Pinpoint the cell where the given text exists, returning its [x, y] midpoint coordinate. 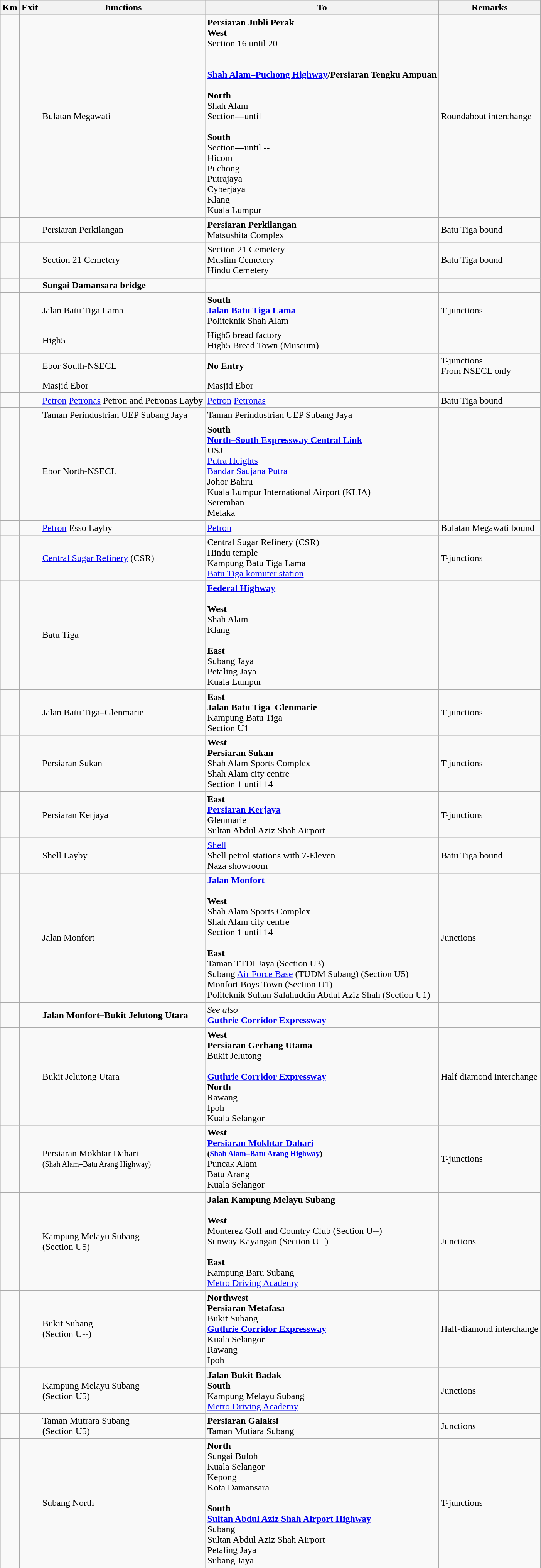
Persiaran Mokhtar Dahari(Shah Alam–Batu Arang Highway) [123, 1159]
Half diamond interchange [490, 1076]
Half-diamond interchange [490, 1329]
Ebor North-NSECL [123, 471]
Bukit Subang(Section U--) [123, 1329]
Petron [322, 527]
West Persiaran Mokhtar Dahari(Shah Alam–Batu Arang Highway)Puncak AlamBatu ArangKuala Selangor [322, 1159]
T-junctionsFrom NSECL only [490, 366]
Sungai Damansara bridge [123, 285]
Km [10, 8]
South Jalan Batu Tiga LamaPoliteknik Shah Alam [322, 310]
High5 bread factory High5 Bread Town (Museum) [322, 340]
Taman Mutrara Subang(Section U5) [123, 1426]
Roundabout interchange [490, 116]
Bulatan Megawati bound [490, 527]
Petron Petronas [322, 400]
Federal HighwayWestShah AlamKlangEastSubang JayaPetaling JayaKuala Lumpur [322, 635]
Jalan Bukit BadakSouthKampung Melayu SubangMetro Driving Academy [322, 1391]
No Entry [322, 366]
Persiaran Sukan [123, 764]
Central Sugar Refinery (CSR) [123, 558]
Jalan Monfort–Bukit Jelutong Utara [123, 1015]
Persiaran Perkilangan [123, 230]
See also Guthrie Corridor Expressway [322, 1015]
Shell Shell petrol stations with 7-ElevenNaza showroom [322, 855]
Jalan Batu Tiga Lama [123, 310]
Jalan Batu Tiga–Glenmarie [123, 712]
Persiaran GalaksiTaman Mutiara Subang [322, 1426]
WestPersiaran SukanShah Alam Sports ComplexShah Alam city centreSection 1 until 14 [322, 764]
Persiaran Kerjaya [123, 815]
Bukit Jelutong Utara [123, 1076]
Bulatan Megawati [123, 116]
EastJalan Batu Tiga–GlenmarieKampung Batu TigaSection U1 [322, 712]
NorthwestPersiaran MetafasaBukit SubangGuthrie Corridor ExpresswayKuala SelangorRawangIpoh [322, 1329]
Persiaran PerkilanganMatsushita Complex [322, 230]
Ebor South-NSECL [123, 366]
Exit [30, 8]
Shell Layby [123, 855]
Jalan Kampung Melayu SubangWestMonterez Golf and Country Club (Section U--)Sunway Kayangan (Section U--)EastKampung Baru SubangMetro Driving Academy [322, 1241]
Petron Esso Layby [123, 527]
WestPersiaran Gerbang UtamaBukit JelutongGuthrie Corridor ExpresswayNorthRawangIpohKuala Selangor [322, 1076]
Central Sugar Refinery (CSR)Hindu templeKampung Batu Tiga LamaBatu Tiga komuter station [322, 558]
Petron Petronas Petron and Petronas Layby [123, 400]
East Persiaran Kerjaya Glenmarie Sultan Abdul Aziz Shah Airport [322, 815]
Section 21 CemeteryMuslim CemeteryHindu Cemetery [322, 260]
Section 21 Cemetery [123, 260]
Remarks [490, 8]
South North–South Expressway Central Link USJ Putra Heights Bandar Saujana PutraJohor BahruKuala Lumpur International Airport (KLIA) SerembanMelaka [322, 471]
To [322, 8]
Subang North [123, 1503]
Jalan Monfort [123, 938]
High5 [123, 340]
Batu Tiga [123, 635]
